For the text-containing cell, return its midpoint in [X, Y] coordinate format. 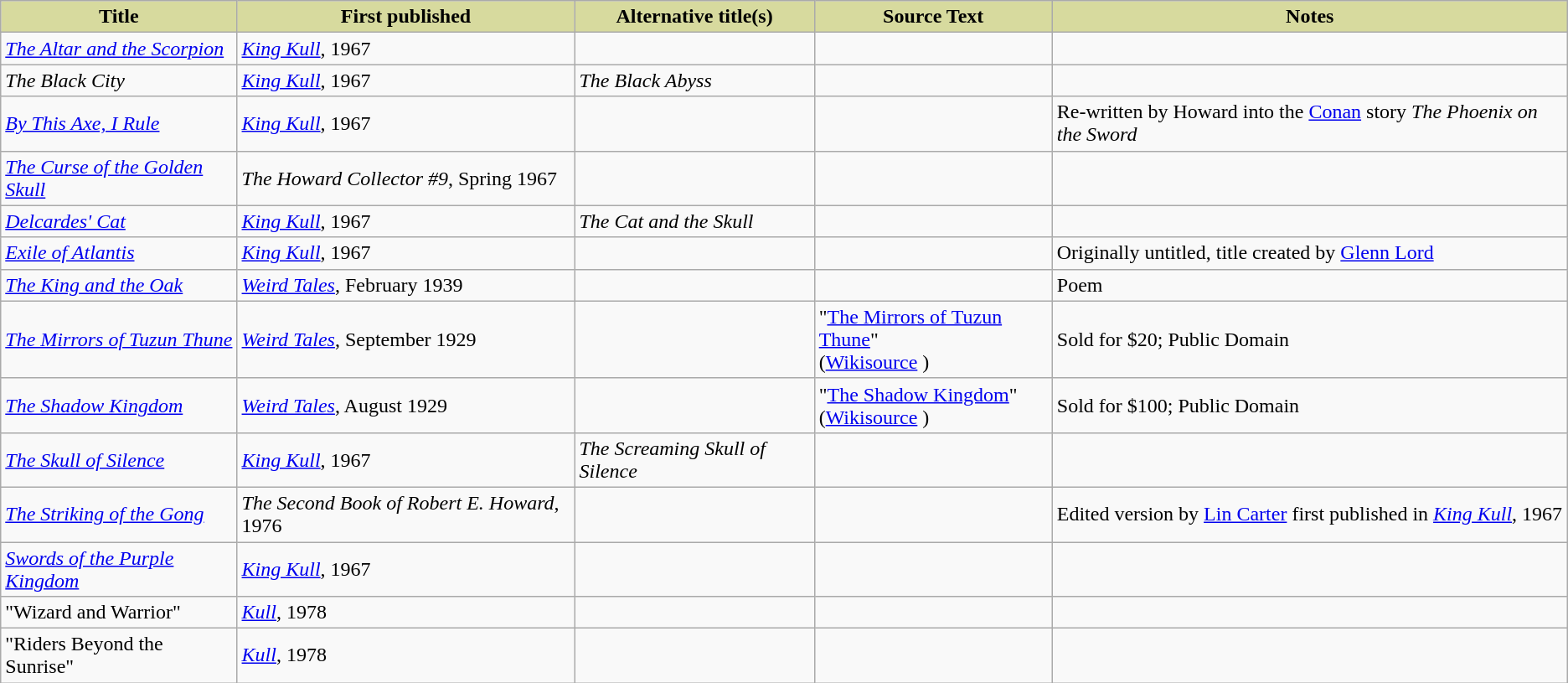
Sold for $100; Public Domain [1310, 406]
The Black City [119, 80]
The Howard Collector #9, Spring 1967 [405, 178]
By This Axe, I Rule [119, 124]
"Wizard and Warrior" [119, 613]
The Mirrors of Tuzun Thune [119, 339]
Source Text [933, 17]
"The Shadow Kingdom" (Wikisource ) [933, 406]
"The Mirrors of Tuzun Thune" (Wikisource ) [933, 339]
The Curse of the Golden Skull [119, 178]
Title [119, 17]
The Altar and the Scorpion [119, 49]
Originally untitled, title created by Glenn Lord [1310, 253]
Notes [1310, 17]
"Riders Beyond the Sunrise" [119, 655]
The Cat and the Skull [694, 221]
The Shadow Kingdom [119, 406]
Weird Tales, September 1929 [405, 339]
Edited version by Lin Carter first published in King Kull, 1967 [1310, 515]
Delcardes' Cat [119, 221]
Re-written by Howard into the Conan story The Phoenix on the Sword [1310, 124]
The Skull of Silence [119, 459]
Sold for $20; Public Domain [1310, 339]
Exile of Atlantis [119, 253]
The Second Book of Robert E. Howard, 1976 [405, 515]
The Screaming Skull of Silence [694, 459]
Poem [1310, 285]
Swords of the Purple Kingdom [119, 568]
The King and the Oak [119, 285]
First published [405, 17]
The Striking of the Gong [119, 515]
Alternative title(s) [694, 17]
The Black Abyss [694, 80]
Weird Tales, August 1929 [405, 406]
Weird Tales, February 1939 [405, 285]
